Determine the (X, Y) coordinate at the center of the cell enclosing the given text.  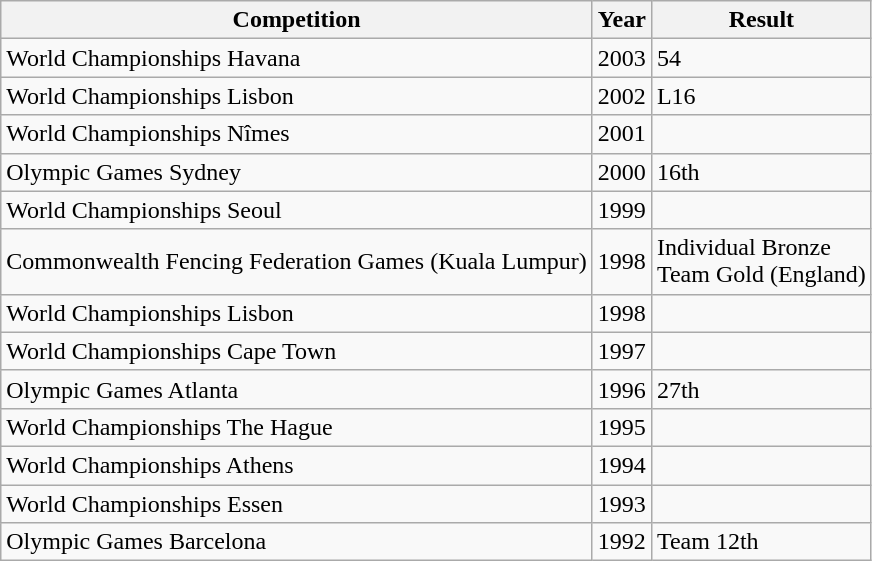
16th (761, 172)
1997 (622, 351)
Individual Bronze Team Gold (England) (761, 262)
World Championships Nîmes (297, 134)
Year (622, 20)
World Championships Cape Town (297, 351)
Commonwealth Fencing Federation Games (Kuala Lumpur) (297, 262)
1995 (622, 427)
Olympic Games Atlanta (297, 389)
27th (761, 389)
World Championships Seoul (297, 210)
1994 (622, 465)
World Championships The Hague (297, 427)
54 (761, 58)
2001 (622, 134)
Team 12th (761, 542)
L16 (761, 96)
Competition (297, 20)
2002 (622, 96)
1999 (622, 210)
Olympic Games Barcelona (297, 542)
Olympic Games Sydney (297, 172)
2003 (622, 58)
World Championships Athens (297, 465)
1996 (622, 389)
1992 (622, 542)
1993 (622, 503)
2000 (622, 172)
Result (761, 20)
World Championships Havana (297, 58)
World Championships Essen (297, 503)
